For the text-containing cell, return its midpoint in (x, y) coordinate format. 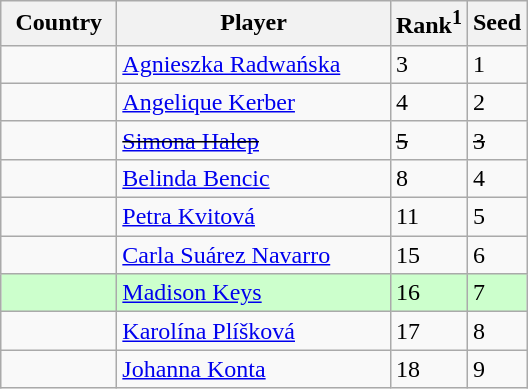
Simona Halep (254, 140)
Seed (496, 24)
18 (428, 369)
11 (428, 217)
17 (428, 331)
7 (496, 293)
15 (428, 255)
Rank1 (428, 24)
16 (428, 293)
9 (496, 369)
Carla Suárez Navarro (254, 255)
Agnieszka Radwańska (254, 64)
Belinda Bencic (254, 178)
Karolína Plíšková (254, 331)
1 (496, 64)
6 (496, 255)
Country (59, 24)
Player (254, 24)
Angelique Kerber (254, 102)
Madison Keys (254, 293)
2 (496, 102)
Petra Kvitová (254, 217)
Johanna Konta (254, 369)
